Determine the (x, y) coordinate at the center of the cell enclosing the given text.  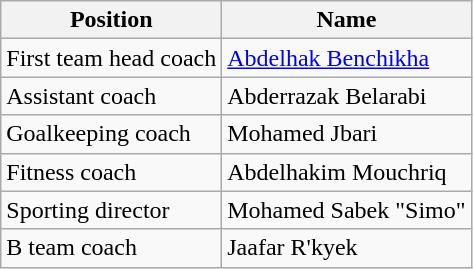
Name (346, 20)
Assistant coach (112, 96)
First team head coach (112, 58)
Jaafar R'kyek (346, 248)
B team coach (112, 248)
Position (112, 20)
Sporting director (112, 210)
Abdelhakim Mouchriq (346, 172)
Mohamed Sabek "Simo" (346, 210)
Abderrazak Belarabi (346, 96)
Fitness coach (112, 172)
Goalkeeping coach (112, 134)
Mohamed Jbari (346, 134)
Abdelhak Benchikha (346, 58)
